Return the (X, Y) coordinate for the center point of the cell that contains the specified text.  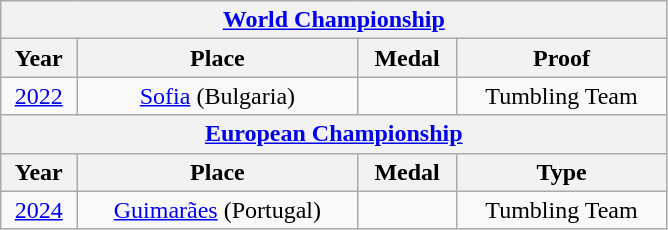
2024 (39, 210)
World Championship (334, 20)
2022 (39, 96)
Type (561, 172)
European Championship (334, 134)
Proof (561, 58)
Sofia (Bulgaria) (218, 96)
Guimarães (Portugal) (218, 210)
